Output the [X, Y] coordinate of the center of the cell containing the given text.  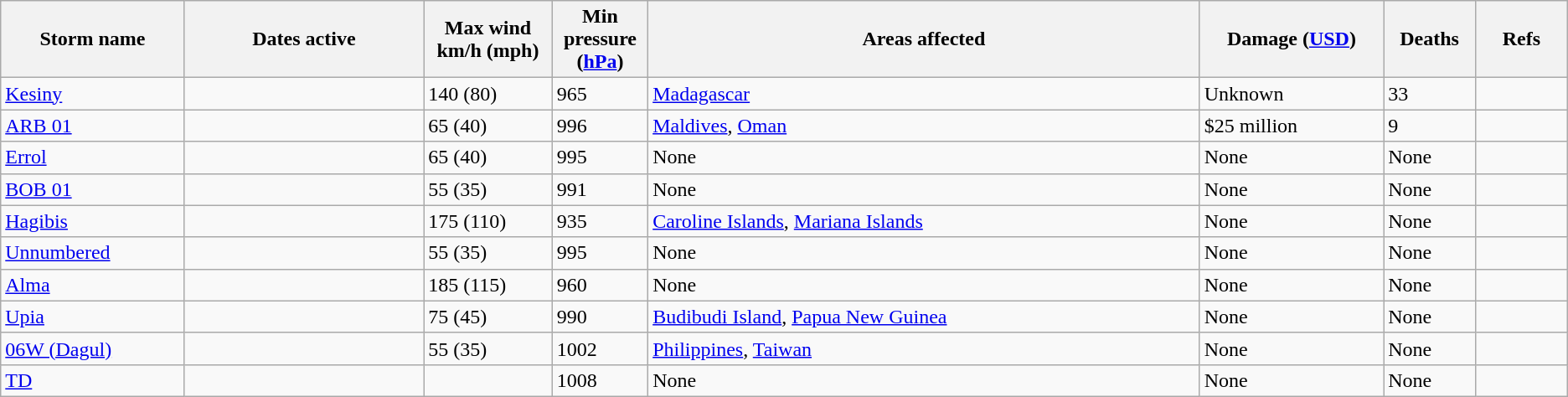
185 (115) [488, 285]
996 [600, 126]
$25 million [1292, 126]
Min pressure (hPa) [600, 39]
Refs [1521, 39]
175 (110) [488, 221]
Storm name [92, 39]
Dates active [303, 39]
991 [600, 189]
Deaths [1430, 39]
140 (80) [488, 94]
965 [600, 94]
Caroline Islands, Mariana Islands [925, 221]
Damage (USD) [1292, 39]
Alma [92, 285]
Areas affected [925, 39]
Budibudi Island, Papua New Guinea [925, 317]
Hagibis [92, 221]
1002 [600, 348]
Maldives, Oman [925, 126]
Kesiny [92, 94]
ARB 01 [92, 126]
Unknown [1292, 94]
Max wind km/h (mph) [488, 39]
Errol [92, 157]
TD [92, 380]
960 [600, 285]
Madagascar [925, 94]
75 (45) [488, 317]
935 [600, 221]
Unnumbered [92, 253]
BOB 01 [92, 189]
Philippines, Taiwan [925, 348]
9 [1430, 126]
1008 [600, 380]
990 [600, 317]
33 [1430, 94]
Upia [92, 317]
06W (Dagul) [92, 348]
